Extract the (X, Y) coordinate from the center of the cell holding the provided text.  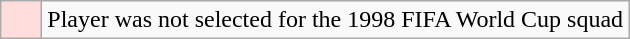
Player was not selected for the 1998 FIFA World Cup squad (336, 20)
